For the text-containing cell, return its midpoint in (X, Y) coordinate format. 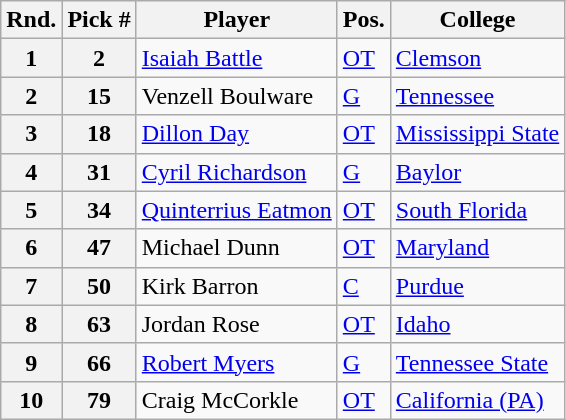
Purdue (477, 286)
Dillon Day (236, 134)
18 (99, 134)
Quinterrius Eatmon (236, 210)
31 (99, 172)
Clemson (477, 58)
1 (32, 58)
College (477, 20)
Craig McCorkle (236, 400)
79 (99, 400)
Cyril Richardson (236, 172)
34 (99, 210)
4 (32, 172)
Tennessee State (477, 362)
Pos. (364, 20)
Pick # (99, 20)
Jordan Rose (236, 324)
10 (32, 400)
47 (99, 248)
Tennessee (477, 96)
Venzell Boulware (236, 96)
3 (32, 134)
Kirk Barron (236, 286)
6 (32, 248)
50 (99, 286)
15 (99, 96)
Isaiah Battle (236, 58)
Idaho (477, 324)
9 (32, 362)
Rnd. (32, 20)
7 (32, 286)
Michael Dunn (236, 248)
63 (99, 324)
Baylor (477, 172)
Maryland (477, 248)
South Florida (477, 210)
66 (99, 362)
8 (32, 324)
5 (32, 210)
California (PA) (477, 400)
Mississippi State (477, 134)
Robert Myers (236, 362)
Player (236, 20)
C (364, 286)
